Output the (X, Y) coordinate of the center of the cell containing the given text.  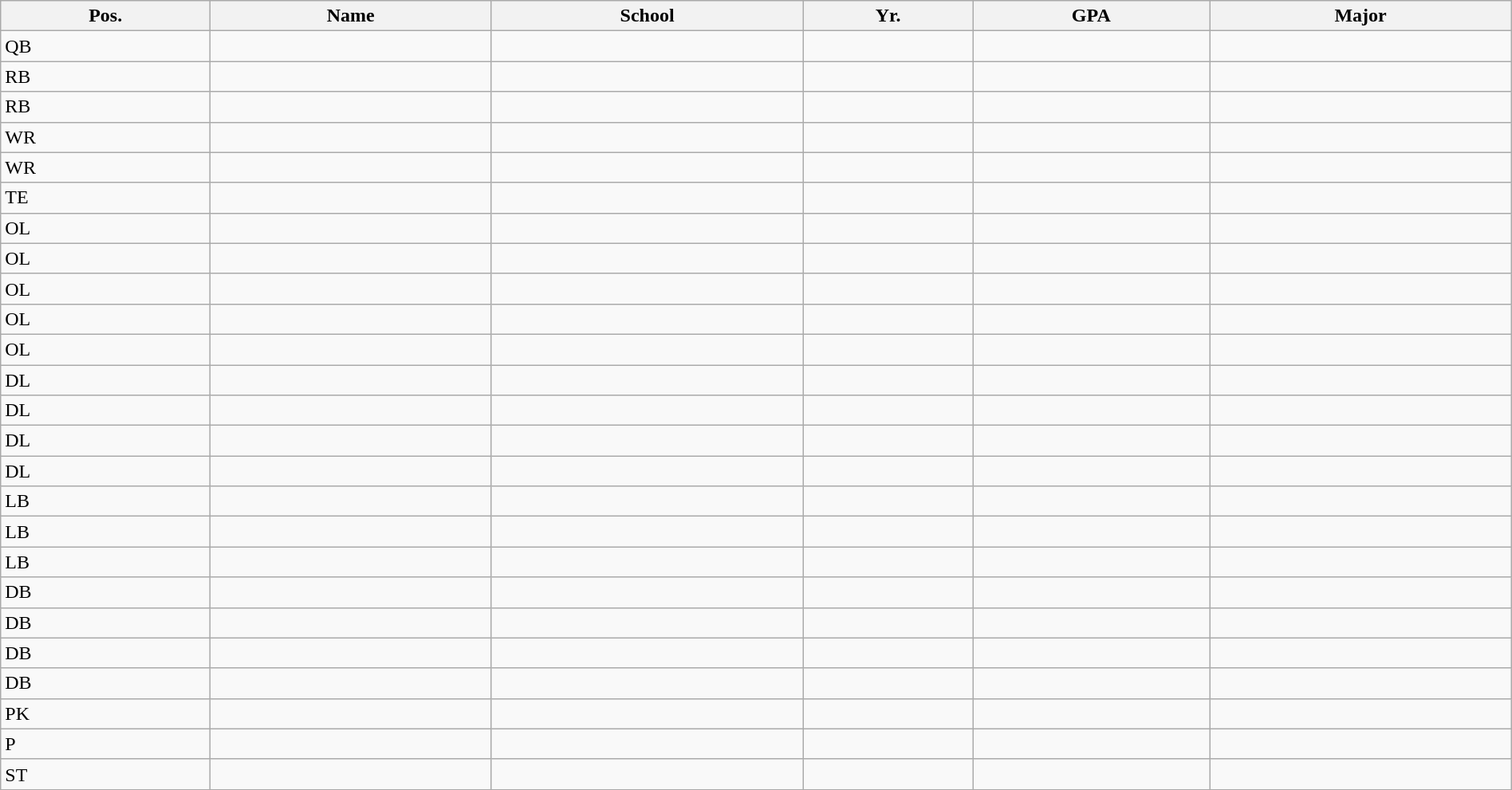
Major (1360, 16)
ST (105, 774)
GPA (1091, 16)
P (105, 744)
Pos. (105, 16)
QB (105, 46)
PK (105, 713)
TE (105, 198)
School (648, 16)
Yr. (888, 16)
Name (351, 16)
